For the text-containing cell, return its midpoint in (X, Y) coordinate format. 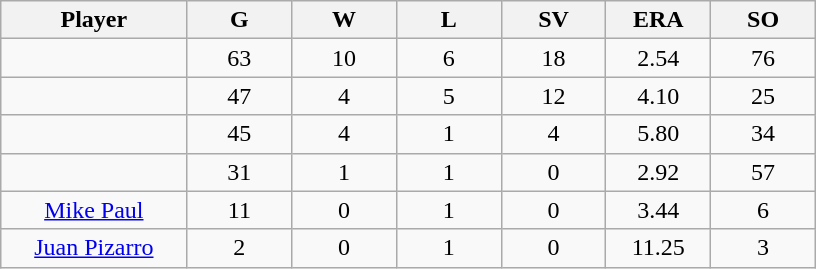
Juan Pizarro (94, 248)
ERA (658, 20)
18 (554, 58)
11 (240, 210)
2.54 (658, 58)
L (448, 20)
Mike Paul (94, 210)
5 (448, 96)
31 (240, 172)
2 (240, 248)
Player (94, 20)
10 (344, 58)
W (344, 20)
57 (764, 172)
47 (240, 96)
45 (240, 134)
2.92 (658, 172)
4.10 (658, 96)
63 (240, 58)
25 (764, 96)
76 (764, 58)
G (240, 20)
SO (764, 20)
3.44 (658, 210)
3 (764, 248)
34 (764, 134)
5.80 (658, 134)
SV (554, 20)
12 (554, 96)
11.25 (658, 248)
